For the text-containing cell, return its midpoint in (x, y) coordinate format. 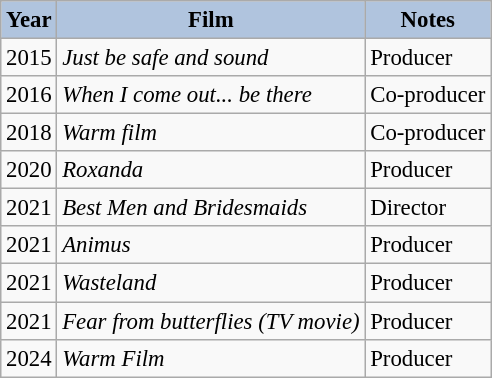
Year (29, 20)
Wasteland (211, 283)
When I come out... be there (211, 95)
Fear from butterflies (TV movie) (211, 321)
Best Men and Bridesmaids (211, 208)
2020 (29, 170)
Warm film (211, 133)
Roxanda (211, 170)
Notes (428, 20)
Just be safe and sound (211, 58)
2024 (29, 358)
Film (211, 20)
Animus (211, 245)
2016 (29, 95)
Director (428, 208)
2018 (29, 133)
2015 (29, 58)
Warm Film (211, 358)
